Identify which cell holds the provided text, then report its [x, y] central coordinate. 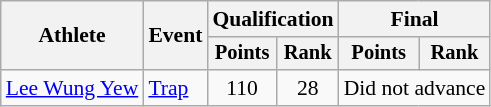
28 [308, 88]
110 [242, 88]
Trap [175, 88]
Athlete [72, 36]
Qualification [272, 19]
Final [415, 19]
Did not advance [415, 88]
Event [175, 36]
Lee Wung Yew [72, 88]
